Find where the given text appears and provide that cell's center as (X, Y) coordinate. 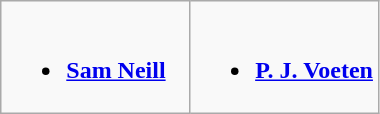
Sam Neill (96, 58)
P. J. Voeten (284, 58)
